Extract the (X, Y) coordinate from the center of the cell holding the provided text.  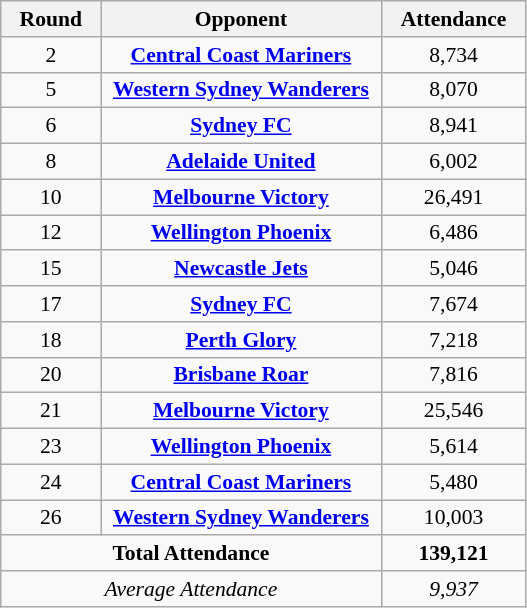
5,480 (454, 482)
9,937 (454, 589)
21 (51, 411)
Brisbane Roar (241, 375)
24 (51, 482)
8,070 (454, 90)
Perth Glory (241, 340)
8,734 (454, 55)
Opponent (241, 19)
Adelaide United (241, 162)
6 (51, 126)
Round (51, 19)
20 (51, 375)
2 (51, 55)
Newcastle Jets (241, 269)
5,614 (454, 447)
5,046 (454, 269)
7,218 (454, 340)
26,491 (454, 197)
17 (51, 304)
5 (51, 90)
Average Attendance (191, 589)
Total Attendance (191, 554)
Attendance (454, 19)
8 (51, 162)
139,121 (454, 554)
26 (51, 518)
7,674 (454, 304)
10,003 (454, 518)
6,002 (454, 162)
8,941 (454, 126)
7,816 (454, 375)
23 (51, 447)
10 (51, 197)
15 (51, 269)
6,486 (454, 233)
18 (51, 340)
12 (51, 233)
25,546 (454, 411)
